Return the (x, y) coordinate for the center point of the cell that contains the specified text.  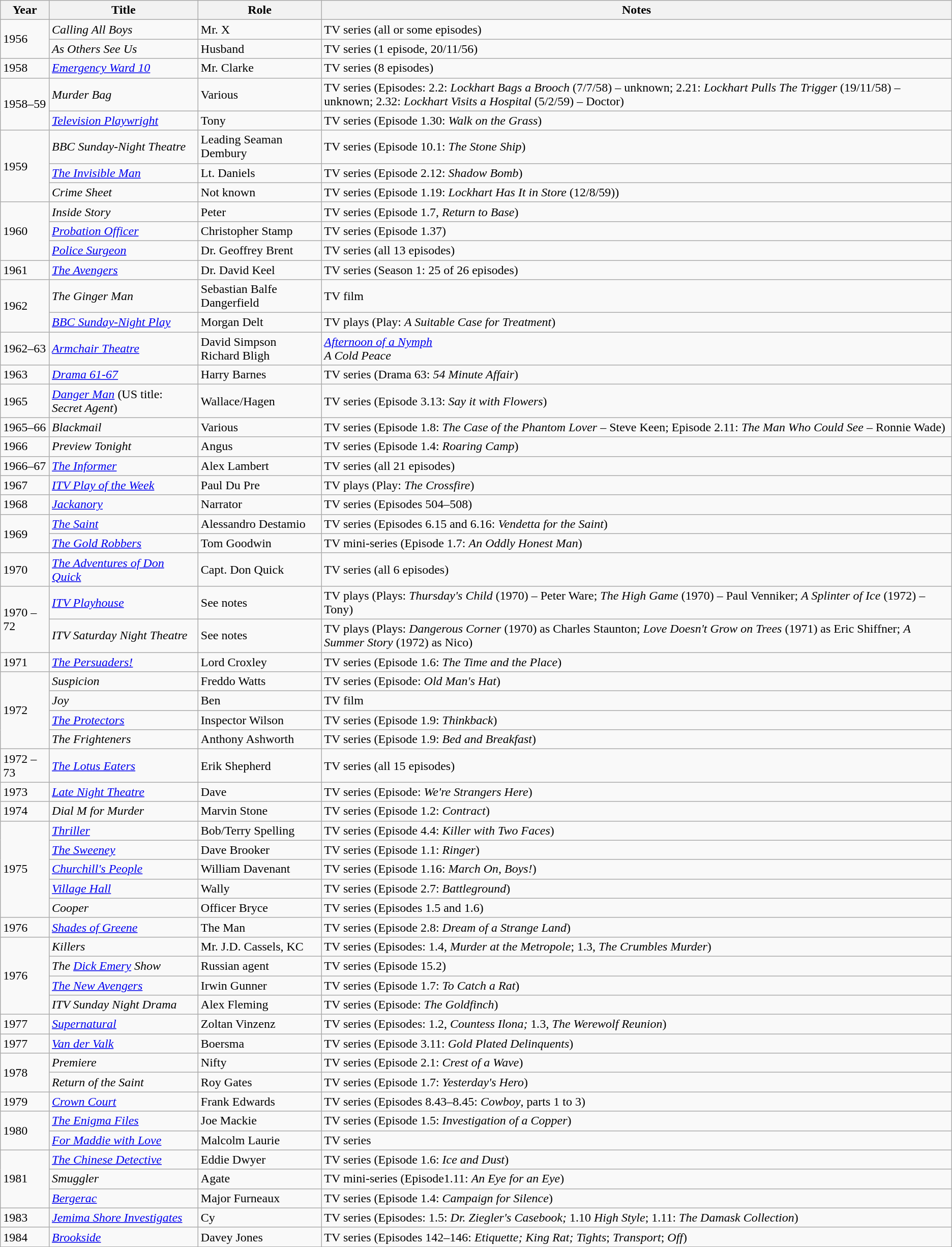
Sebastian Balfe Dangerfield (259, 296)
Smuggler (124, 1179)
Mr. X (259, 29)
The Sweeney (124, 850)
Emergency Ward 10 (124, 68)
TV series (Episodes 8.43–8.45: Cowboy, parts 1 to 3) (637, 1102)
TV series (Episode 1.1: Ringer) (637, 850)
TV series (Episodes 142–146: Etiquette; King Rat; Tights; Transport; Off) (637, 1237)
The Ginger Man (124, 296)
1969 (25, 533)
1973 (25, 792)
Alessandro Destamio (259, 524)
Dial M for Murder (124, 811)
TV series (Episode 1.7: Yesterday's Hero) (637, 1082)
Dave Brooker (259, 850)
TV series (Episodes: 1.4, Murder at the Metropole; 1.3, The Crumbles Murder) (637, 946)
Alex Lambert (259, 466)
1983 (25, 1218)
Frank Edwards (259, 1102)
1965–66 (25, 427)
1975 (25, 869)
Danger Man (US title: Secret Agent) (124, 401)
TV series (Episode 1.6: Ice and Dust) (637, 1160)
Probation Officer (124, 231)
Joe Mackie (259, 1121)
1965 (25, 401)
Jemima Shore Investigates (124, 1218)
Village Hall (124, 888)
1962–63 (25, 349)
The New Avengers (124, 985)
TV series (Episode 1.2: Contract) (637, 811)
TV plays (Plays: Thursday's Child (1970) – Peter Ware; The High Game (1970) – Paul Venniker; A Splinter of Ice (1972) – Tony) (637, 602)
1979 (25, 1102)
Late Night Theatre (124, 792)
The Dick Emery Show (124, 966)
Drama 61-67 (124, 375)
Preview Tonight (124, 447)
Mr. Clarke (259, 68)
Major Furneaux (259, 1198)
TV series (Episode 3.11: Gold Plated Delinquents) (637, 1044)
1972 (25, 710)
Freddo Watts (259, 681)
Crown Court (124, 1102)
Shades of Greene (124, 927)
The Adventures of Don Quick (124, 570)
Blackmail (124, 427)
ITV Saturday Night Theatre (124, 636)
1961 (25, 270)
Capt. Don Quick (259, 570)
For Maddie with Love (124, 1140)
Inspector Wilson (259, 720)
Tom Goodwin (259, 543)
TV series (1 episode, 20/11/56) (637, 49)
Harry Barnes (259, 375)
Armchair Theatre (124, 349)
TV series (637, 1140)
ITV Sunday Night Drama (124, 1005)
TV series (Episode 15.2) (637, 966)
The Enigma Files (124, 1121)
Television Playwright (124, 121)
ITV Play of the Week (124, 485)
The Informer (124, 466)
TV series (Episode 1.16: March On, Boys!) (637, 869)
TV series (Episode: Old Man's Hat) (637, 681)
Dave (259, 792)
TV series (Drama 63: 54 Minute Affair) (637, 375)
Cy (259, 1218)
1963 (25, 375)
Paul Du Pre (259, 485)
Supernatural (124, 1024)
David SimpsonRichard Bligh (259, 349)
TV series (Episode 2.1: Crest of a Wave) (637, 1063)
1966–67 (25, 466)
Marvin Stone (259, 811)
Cooper (124, 908)
Police Surgeon (124, 250)
The Saint (124, 524)
Irwin Gunner (259, 985)
Roy Gates (259, 1082)
Bergerac (124, 1198)
Leading Seaman Dembury (259, 146)
Peter (259, 212)
Return of the Saint (124, 1082)
1972 – 73 (25, 766)
Malcolm Laurie (259, 1140)
TV series (Episode 1.6: The Time and the Place) (637, 662)
TV plays (Plays: Dangerous Corner (1970) as Charles Staunton; Love Doesn't Grow on Trees (1971) as Eric Shiffner; A Summer Story (1972) as Nico) (637, 636)
Crime Sheet (124, 192)
TV plays (Play: A Suitable Case for Treatment) (637, 322)
Mr. J.D. Cassels, KC (259, 946)
1981 (25, 1179)
BBC Sunday-Night Theatre (124, 146)
TV series (Episode 1.30: Walk on the Grass) (637, 121)
TV series (Episode 1.9: Bed and Breakfast) (637, 739)
1956 (25, 39)
TV series (Episode: We're Strangers Here) (637, 792)
Nifty (259, 1063)
TV series (Episode 1.7, Return to Base) (637, 212)
Agate (259, 1179)
TV series (Episodes 1.5 and 1.6) (637, 908)
1974 (25, 811)
Year (25, 10)
TV series (Episode 1.4: Roaring Camp) (637, 447)
Morgan Delt (259, 322)
The Chinese Detective (124, 1160)
TV series (all 6 episodes) (637, 570)
Ben (259, 701)
Churchill's People (124, 869)
Wally (259, 888)
Afternoon of a NymphA Cold Peace (637, 349)
Lt. Daniels (259, 173)
TV series (Episode 1.19: Lockhart Has It in Store (12/8/59)) (637, 192)
1960 (25, 231)
Narrator (259, 504)
TV series (Episodes 504–508) (637, 504)
TV series (Season 1: 25 of 26 episodes) (637, 270)
TV series (all or some episodes) (637, 29)
The Frighteners (124, 739)
Husband (259, 49)
TV series (Episode 2.8: Dream of a Strange Land) (637, 927)
1967 (25, 485)
Murder Bag (124, 95)
TV series (all 15 episodes) (637, 766)
Thriller (124, 830)
1970 – 72 (25, 619)
1970 (25, 570)
Wallace/Hagen (259, 401)
Lord Croxley (259, 662)
TV series (Episode 2.7: Battleground) (637, 888)
Calling All Boys (124, 29)
TV plays (Play: The Crossfire) (637, 485)
Eddie Dwyer (259, 1160)
Premiere (124, 1063)
Dr. Geoffrey Brent (259, 250)
TV series (Episodes 6.15 and 6.16: Vendetta for the Saint) (637, 524)
Title (124, 10)
Alex Fleming (259, 1005)
TV series (Episodes: 1.2, Countess Ilona; 1.3, The Werewolf Reunion) (637, 1024)
Inside Story (124, 212)
Boersma (259, 1044)
Erik Shepherd (259, 766)
TV series (Episode 10.1: The Stone Ship) (637, 146)
TV series (Episode 1.8: The Case of the Phantom Lover – Steve Keen; Episode 2.11: The Man Who Could See – Ronnie Wade) (637, 427)
1959 (25, 166)
Not known (259, 192)
Dr. David Keel (259, 270)
Christopher Stamp (259, 231)
The Persuaders! (124, 662)
TV mini-series (Episode1.11: An Eye for an Eye) (637, 1179)
TV series (Episode 2.12: Shadow Bomb) (637, 173)
Officer Bryce (259, 908)
TV series (all 21 episodes) (637, 466)
William Davenant (259, 869)
Role (259, 10)
TV series (all 13 episodes) (637, 250)
Jackanory (124, 504)
1971 (25, 662)
Angus (259, 447)
TV series (Episode 1.7: To Catch a Rat) (637, 985)
The Invisible Man (124, 173)
The Avengers (124, 270)
Russian agent (259, 966)
Zoltan Vinzenz (259, 1024)
ITV Playhouse (124, 602)
Notes (637, 10)
1978 (25, 1073)
BBC Sunday-Night Play (124, 322)
1980 (25, 1131)
The Man (259, 927)
The Protectors (124, 720)
TV series (Episode 1.4: Campaign for Silence) (637, 1198)
TV series (Episode 1.5: Investigation of a Copper) (637, 1121)
1968 (25, 504)
TV series (Episode: The Goldfinch) (637, 1005)
TV series (Episode 1.37) (637, 231)
TV mini-series (Episode 1.7: An Oddly Honest Man) (637, 543)
Van der Valk (124, 1044)
Anthony Ashworth (259, 739)
1966 (25, 447)
Tony (259, 121)
TV series (Episode 1.9: Thinkback) (637, 720)
Davey Jones (259, 1237)
The Gold Robbers (124, 543)
1958–59 (25, 104)
TV series (Episode 4.4: Killer with Two Faces) (637, 830)
1958 (25, 68)
Killers (124, 946)
Joy (124, 701)
As Others See Us (124, 49)
1984 (25, 1237)
TV series (8 episodes) (637, 68)
Bob/Terry Spelling (259, 830)
Suspicion (124, 681)
TV series (Episode 3.13: Say it with Flowers) (637, 401)
1962 (25, 306)
Brookside (124, 1237)
TV series (Episodes: 1.5: Dr. Ziegler's Casebook; 1.10 High Style; 1.11: The Damask Collection) (637, 1218)
The Lotus Eaters (124, 766)
